Return [x, y] of the center of cell containing provided text 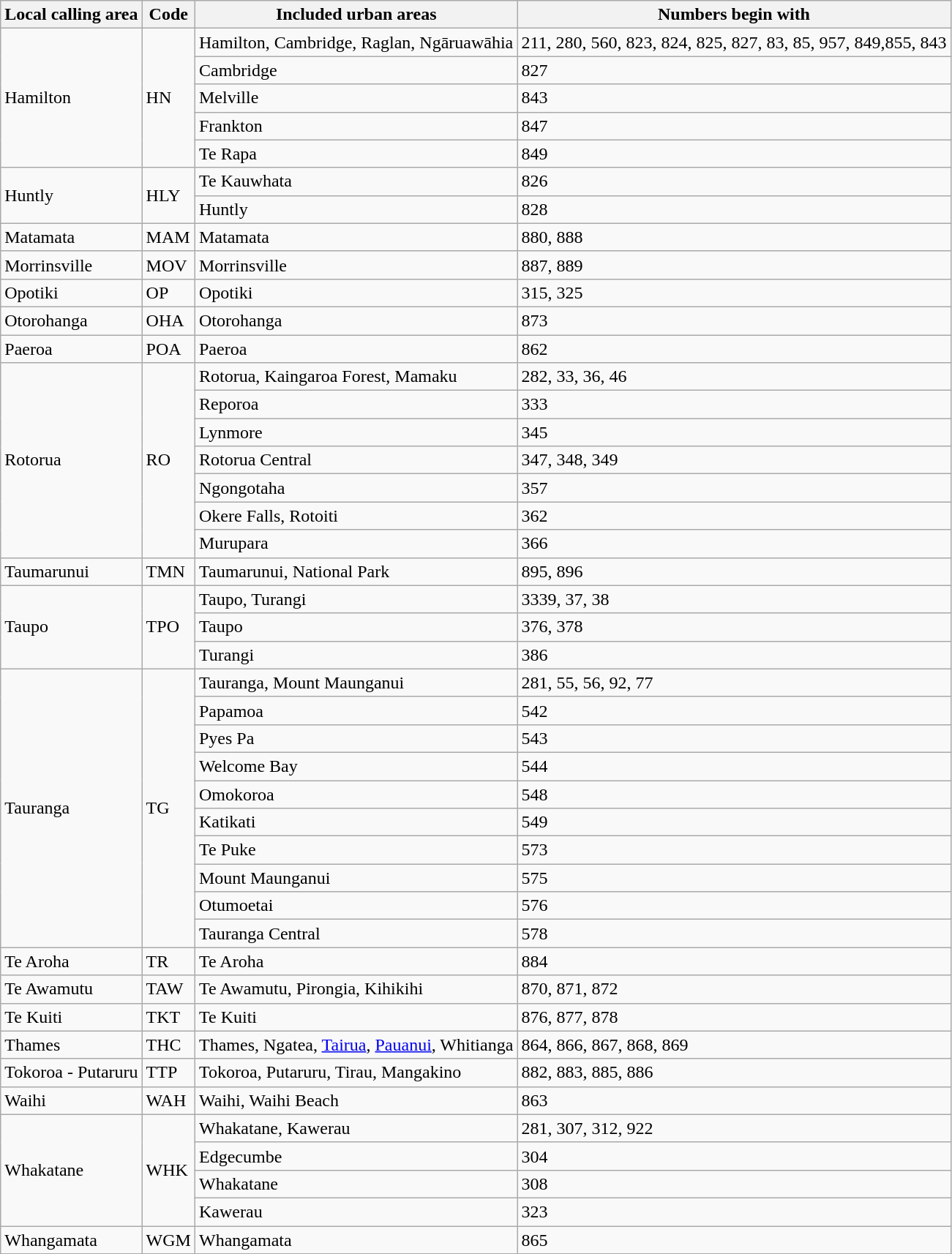
281, 307, 312, 922 [734, 1128]
Otumoetai [356, 906]
Taupo, Turangi [356, 599]
864, 866, 867, 868, 869 [734, 1045]
323 [734, 1212]
873 [734, 320]
Katikati [356, 822]
Numbers begin with [734, 15]
884 [734, 961]
828 [734, 209]
TKT [168, 1017]
882, 883, 885, 886 [734, 1073]
Whakatane, Kawerau [356, 1128]
Thames [72, 1045]
573 [734, 850]
Pyes Pa [356, 738]
OP [168, 293]
Mount Maunganui [356, 878]
843 [734, 98]
543 [734, 738]
WHK [168, 1170]
TAW [168, 989]
Waihi, Waihi Beach [356, 1100]
Te Rapa [356, 154]
386 [734, 655]
Frankton [356, 126]
542 [734, 710]
Taumarunui, National Park [356, 571]
347, 348, 349 [734, 460]
Included urban areas [356, 15]
345 [734, 432]
333 [734, 405]
Reporoa [356, 405]
MAM [168, 237]
HLY [168, 195]
357 [734, 488]
895, 896 [734, 571]
576 [734, 906]
Murupara [356, 544]
849 [734, 154]
376, 378 [734, 627]
WAH [168, 1100]
TG [168, 808]
Papamoa [356, 710]
3339, 37, 38 [734, 599]
Tauranga Central [356, 934]
827 [734, 70]
TTP [168, 1073]
Turangi [356, 655]
281, 55, 56, 92, 77 [734, 683]
Tauranga [72, 808]
544 [734, 766]
315, 325 [734, 293]
Te Puke [356, 850]
865 [734, 1240]
THC [168, 1045]
Rotorua Central [356, 460]
HN [168, 98]
Taumarunui [72, 571]
Waihi [72, 1100]
TMN [168, 571]
362 [734, 516]
862 [734, 349]
548 [734, 794]
Welcome Bay [356, 766]
Thames, Ngatea, Tairua, Pauanui, Whitianga [356, 1045]
Te Kauwhata [356, 181]
Lynmore [356, 432]
Tokoroa - Putaruru [72, 1073]
Code [168, 15]
366 [734, 544]
Te Awamutu, Pirongia, Kihikihi [356, 989]
876, 877, 878 [734, 1017]
OHA [168, 320]
Tokoroa, Putaruru, Tirau, Mangakino [356, 1073]
Melville [356, 98]
578 [734, 934]
549 [734, 822]
Ngongotaha [356, 488]
Edgecumbe [356, 1156]
Omokoroa [356, 794]
863 [734, 1100]
MOV [168, 265]
Hamilton [72, 98]
870, 871, 872 [734, 989]
887, 889 [734, 265]
880, 888 [734, 237]
Kawerau [356, 1212]
TPO [168, 627]
282, 33, 36, 46 [734, 377]
Tauranga, Mount Maunganui [356, 683]
575 [734, 878]
308 [734, 1184]
Te Awamutu [72, 989]
Okere Falls, Rotoiti [356, 516]
847 [734, 126]
826 [734, 181]
POA [168, 349]
Local calling area [72, 15]
Rotorua [72, 460]
304 [734, 1156]
Cambridge [356, 70]
Hamilton, Cambridge, Raglan, Ngāruawāhia [356, 42]
TR [168, 961]
WGM [168, 1240]
Rotorua, Kaingaroa Forest, Mamaku [356, 377]
RO [168, 460]
211, 280, 560, 823, 824, 825, 827, 83, 85, 957, 849,855, 843 [734, 42]
